Extract the (X, Y) coordinate from the center of the cell holding the provided text.  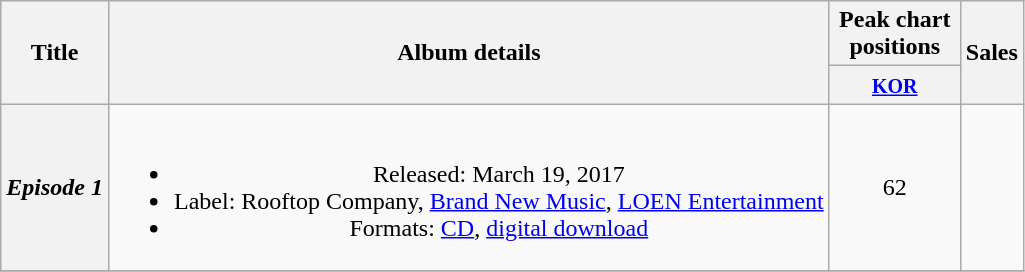
Album details (468, 52)
KOR (894, 85)
Released: March 19, 2017Label: Rooftop Company, Brand New Music, LOEN EntertainmentFormats: CD, digital download (468, 188)
Episode 1 (55, 188)
Peak chart positions (894, 34)
Title (55, 52)
Sales (992, 52)
62 (894, 188)
